Capture the cell that displays the provided text and extract its (X, Y) central coordinate. 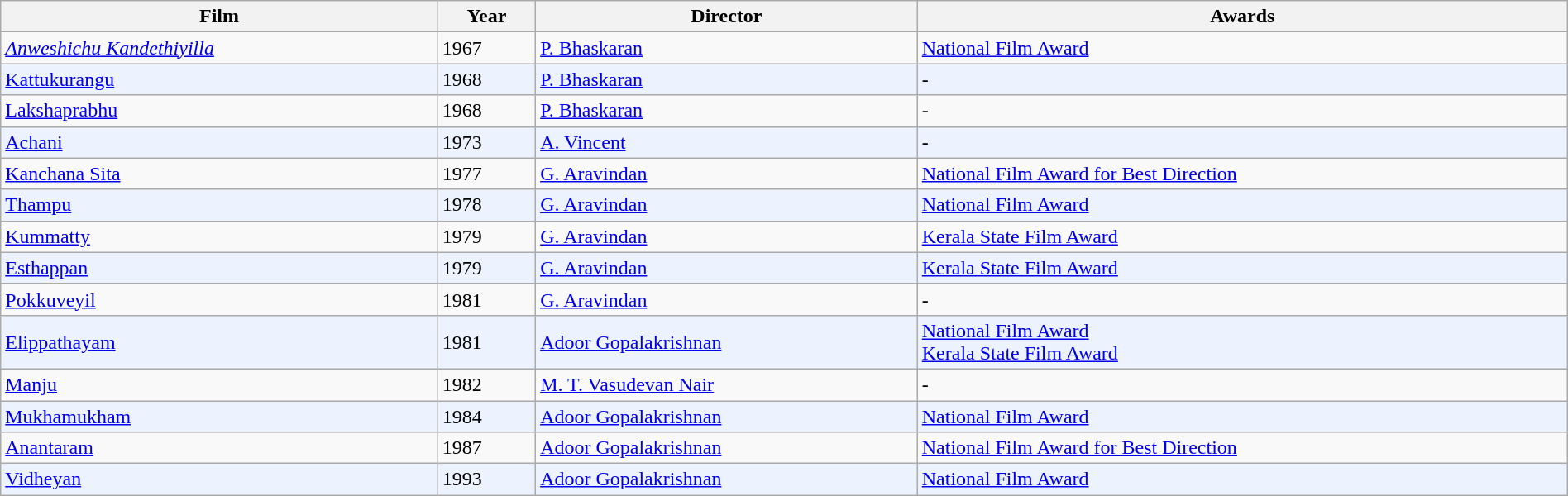
M. T. Vasudevan Nair (727, 384)
Anweshichu Kandethiyilla (219, 48)
Film (219, 17)
Year (486, 17)
1982 (486, 384)
1978 (486, 205)
Kummatty (219, 236)
Mukhamukham (219, 416)
Kanchana Sita (219, 174)
National Film AwardKerala State Film Award (1242, 342)
Anantaram (219, 448)
Achani (219, 142)
Awards (1242, 17)
Esthappan (219, 268)
1977 (486, 174)
1967 (486, 48)
Thampu (219, 205)
Manju (219, 384)
Director (727, 17)
A. Vincent (727, 142)
Pokkuveyil (219, 299)
1984 (486, 416)
Elippathayam (219, 342)
Lakshaprabhu (219, 111)
1987 (486, 448)
1973 (486, 142)
Vidheyan (219, 479)
Kattukurangu (219, 79)
1993 (486, 479)
